Detect which cell encompasses the target text, then output its (X, Y) center coordinate. 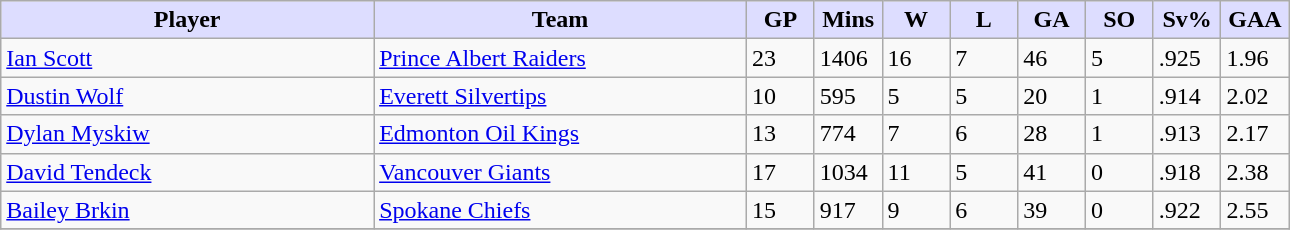
Sv% (1187, 20)
2.55 (1255, 210)
Spokane Chiefs (560, 210)
Team (560, 20)
13 (780, 134)
11 (916, 172)
28 (1052, 134)
2.17 (1255, 134)
23 (780, 58)
.922 (1187, 210)
Ian Scott (188, 58)
9 (916, 210)
16 (916, 58)
Prince Albert Raiders (560, 58)
10 (780, 96)
2.38 (1255, 172)
Dylan Myskiw (188, 134)
Everett Silvertips (560, 96)
1.96 (1255, 58)
Vancouver Giants (560, 172)
39 (1052, 210)
GA (1052, 20)
1034 (848, 172)
46 (1052, 58)
15 (780, 210)
20 (1052, 96)
595 (848, 96)
Bailey Brkin (188, 210)
.925 (1187, 58)
L (984, 20)
GP (780, 20)
Player (188, 20)
SO (1119, 20)
2.02 (1255, 96)
David Tendeck (188, 172)
.914 (1187, 96)
Mins (848, 20)
GAA (1255, 20)
.913 (1187, 134)
.918 (1187, 172)
41 (1052, 172)
917 (848, 210)
1406 (848, 58)
W (916, 20)
Dustin Wolf (188, 96)
17 (780, 172)
Edmonton Oil Kings (560, 134)
774 (848, 134)
